From the cell containing the given text, extract its center point as [X, Y] coordinate. 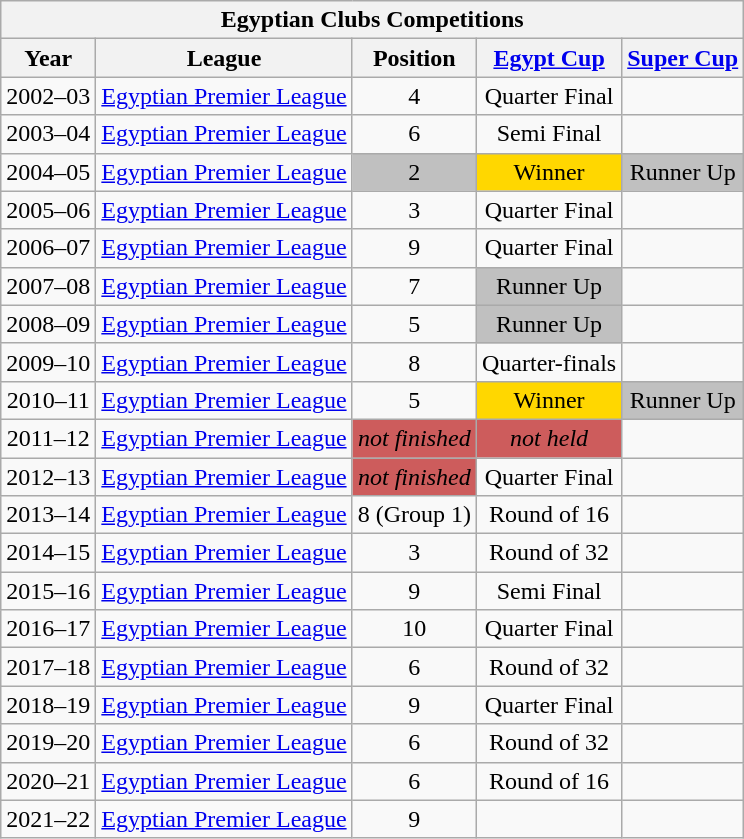
2017–18 [48, 667]
8 (Group 1) [414, 515]
2011–12 [48, 438]
Position [414, 58]
2003–04 [48, 134]
2005–06 [48, 210]
2020–21 [48, 781]
2014–15 [48, 553]
Egypt Cup [550, 58]
Year [48, 58]
7 [414, 286]
2012–13 [48, 477]
2018–19 [48, 705]
2010–11 [48, 400]
League [224, 58]
2008–09 [48, 324]
10 [414, 629]
4 [414, 96]
2015–16 [48, 591]
8 [414, 362]
2 [414, 172]
2009–10 [48, 362]
Super Cup [683, 58]
2006–07 [48, 248]
not held [550, 438]
2013–14 [48, 515]
Egyptian Clubs Competitions [372, 20]
2019–20 [48, 743]
2004–05 [48, 172]
2002–03 [48, 96]
2021–22 [48, 819]
Quarter-finals [550, 362]
2007–08 [48, 286]
2016–17 [48, 629]
